Pinpoint the cell where the given text exists, returning its [x, y] midpoint coordinate. 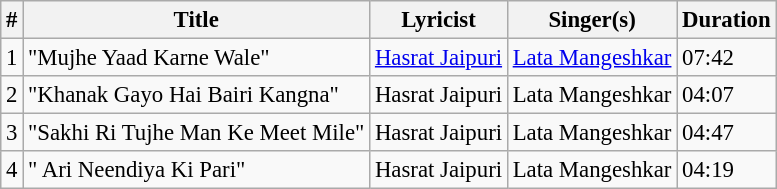
1 [12, 58]
2 [12, 95]
4 [12, 170]
"Mujhe Yaad Karne Wale" [196, 58]
07:42 [726, 58]
Lyricist [439, 20]
3 [12, 133]
" Ari Neendiya Ki Pari" [196, 170]
"Sakhi Ri Tujhe Man Ke Meet Mile" [196, 133]
Duration [726, 20]
Singer(s) [592, 20]
Title [196, 20]
04:47 [726, 133]
# [12, 20]
04:07 [726, 95]
04:19 [726, 170]
"Khanak Gayo Hai Bairi Kangna" [196, 95]
